Detect which cell encompasses the target text, then output its (x, y) center coordinate. 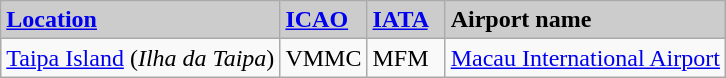
Airport name (585, 20)
IATA (406, 20)
VMMC (324, 58)
Location (140, 20)
ICAO (324, 20)
Macau International Airport (585, 58)
Taipa Island (Ilha da Taipa) (140, 58)
MFM (406, 58)
